Output the [X, Y] coordinate of the center of the cell containing the given text.  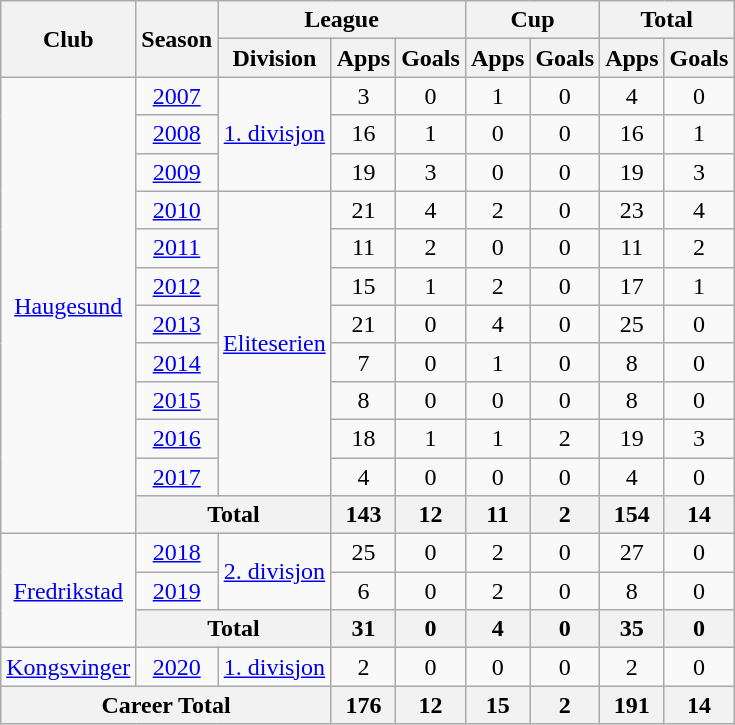
Cup [532, 20]
2. divisjon [275, 572]
2016 [177, 438]
2017 [177, 477]
2010 [177, 210]
League [342, 20]
2014 [177, 362]
Kongsvinger [68, 667]
2011 [177, 248]
2015 [177, 400]
31 [363, 629]
191 [632, 705]
Club [68, 39]
23 [632, 210]
2012 [177, 286]
2007 [177, 96]
2018 [177, 553]
Haugesund [68, 306]
154 [632, 515]
2019 [177, 591]
35 [632, 629]
17 [632, 286]
Eliteserien [275, 343]
6 [363, 591]
2009 [177, 172]
18 [363, 438]
Career Total [166, 705]
2008 [177, 134]
Division [275, 58]
2020 [177, 667]
176 [363, 705]
Season [177, 39]
27 [632, 553]
143 [363, 515]
2013 [177, 324]
Fredrikstad [68, 591]
7 [363, 362]
